Pinpoint the cell where the given text exists, returning its [X, Y] midpoint coordinate. 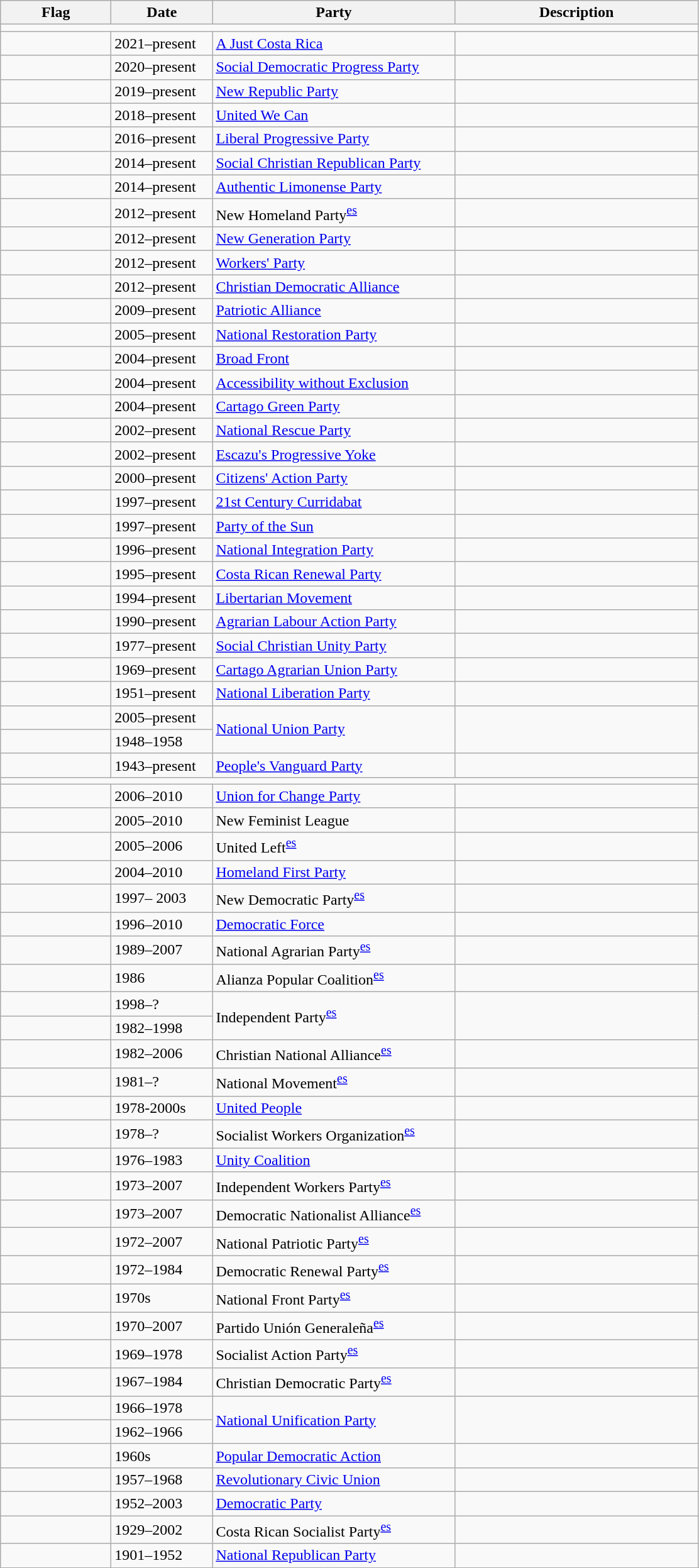
Socialist Action Partyes [334, 1354]
United We Can [334, 115]
Cartago Green Party [334, 406]
Libertarian Movement [334, 598]
1901–1952 [162, 1555]
1929–2002 [162, 1529]
1967–1984 [162, 1382]
Independent Partyes [334, 1016]
Democratic Renewal Partyes [334, 1270]
Socialist Workers Organizationes [334, 1134]
Christian National Alliancees [334, 1054]
1976–1983 [162, 1160]
New Feminist League [334, 820]
1982–2006 [162, 1054]
National Union Party [334, 729]
National Front Partyes [334, 1298]
Liberal Progressive Party [334, 139]
1952–2003 [162, 1503]
Homeland First Party [334, 872]
Popular Democratic Action [334, 1455]
1972–1984 [162, 1270]
1986 [162, 978]
1997– 2003 [162, 898]
New Democratic Partyes [334, 898]
1970s [162, 1298]
Democratic Party [334, 1503]
People's Vanguard Party [334, 765]
Broad Front [334, 358]
2018–present [162, 115]
Flag [56, 13]
1995–present [162, 574]
Authentic Limonense Party [334, 187]
Party of the Sun [334, 526]
1978-2000s [162, 1108]
New Republic Party [334, 91]
1996–present [162, 550]
New Generation Party [334, 239]
2006–2010 [162, 796]
Union for Change Party [334, 796]
National Movementes [334, 1083]
National Liberation Party [334, 693]
Costa Rican Renewal Party [334, 574]
National Republican Party [334, 1555]
Revolutionary Civic Union [334, 1479]
2005–2006 [162, 846]
1972–2007 [162, 1242]
1989–2007 [162, 951]
1998–? [162, 1004]
National Integration Party [334, 550]
Alianza Popular Coalitiones [334, 978]
1962–1966 [162, 1432]
1960s [162, 1455]
Citizens' Action Party [334, 478]
Democratic Nationalist Alliancees [334, 1213]
Description [576, 13]
Accessibility without Exclusion [334, 382]
1943–present [162, 765]
1969–present [162, 670]
Social Christian Republican Party [334, 163]
Christian Democratic Partyes [334, 1382]
1969–1978 [162, 1354]
1994–present [162, 598]
National Patriotic Partyes [334, 1242]
1978–? [162, 1134]
Escazu's Progressive Yoke [334, 454]
1948–1958 [162, 741]
2009–present [162, 311]
1977–present [162, 646]
Party [334, 13]
Christian Democratic Alliance [334, 287]
1951–present [162, 693]
A Just Costa Rica [334, 43]
2004–2010 [162, 872]
1966–1978 [162, 1408]
New Homeland Partyes [334, 213]
Social Christian Unity Party [334, 646]
Democratic Force [334, 924]
2021–present [162, 43]
1970–2007 [162, 1327]
1982–1998 [162, 1028]
1981–? [162, 1083]
1957–1968 [162, 1479]
1996–2010 [162, 924]
2005–2010 [162, 820]
Unity Coalition [334, 1160]
Costa Rican Socialist Partyes [334, 1529]
National Restoration Party [334, 334]
2019–present [162, 91]
National Agrarian Partyes [334, 951]
21st Century Curridabat [334, 502]
Agrarian Labour Action Party [334, 622]
Social Democratic Progress Party [334, 67]
National Unification Party [334, 1420]
Patriotic Alliance [334, 311]
Date [162, 13]
Cartago Agrarian Union Party [334, 670]
2020–present [162, 67]
1990–present [162, 622]
Partido Unión Generaleñaes [334, 1327]
United People [334, 1108]
Independent Workers Partyes [334, 1186]
Workers' Party [334, 263]
National Rescue Party [334, 430]
United Leftes [334, 846]
2000–present [162, 478]
2016–present [162, 139]
